Scan for the cell matching the given text and deliver its (X, Y) coordinate at center. 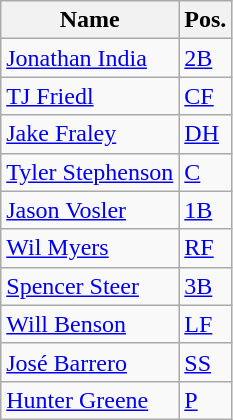
José Barrero (90, 362)
C (206, 172)
Jake Fraley (90, 134)
Spencer Steer (90, 286)
Wil Myers (90, 248)
Jason Vosler (90, 210)
Name (90, 20)
LF (206, 324)
1B (206, 210)
Will Benson (90, 324)
Pos. (206, 20)
3B (206, 286)
2B (206, 58)
RF (206, 248)
CF (206, 96)
DH (206, 134)
TJ Friedl (90, 96)
Hunter Greene (90, 400)
SS (206, 362)
Jonathan India (90, 58)
P (206, 400)
Tyler Stephenson (90, 172)
